Detect which cell encompasses the target text, then output its (x, y) center coordinate. 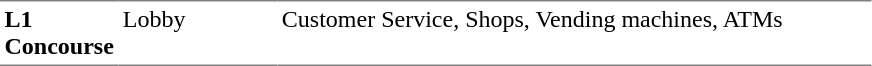
Lobby (198, 33)
Customer Service, Shops, Vending machines, ATMs (574, 33)
L1Concourse (59, 33)
